Extract the [X, Y] coordinate from the center of the cell holding the provided text.  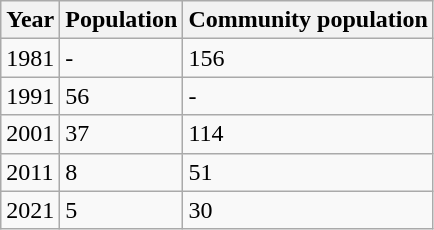
30 [308, 210]
51 [308, 172]
56 [122, 96]
Community population [308, 20]
2011 [30, 172]
37 [122, 134]
1991 [30, 96]
Year [30, 20]
1981 [30, 58]
5 [122, 210]
156 [308, 58]
114 [308, 134]
2001 [30, 134]
2021 [30, 210]
8 [122, 172]
Population [122, 20]
